Return (x, y) of the center of cell containing provided text 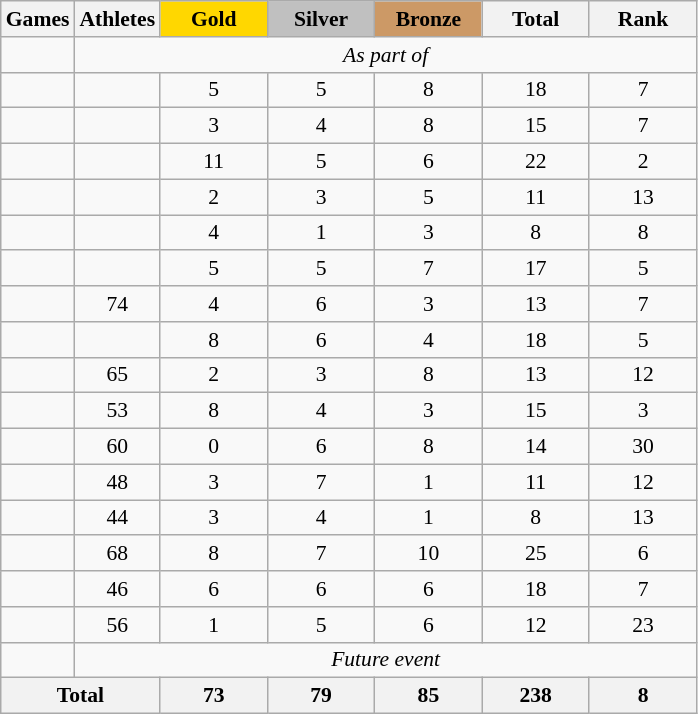
As part of (385, 55)
22 (536, 162)
Bronze (428, 19)
30 (642, 447)
Silver (320, 19)
10 (428, 554)
Future event (385, 660)
68 (117, 554)
14 (536, 447)
Games (38, 19)
74 (117, 304)
56 (117, 625)
48 (117, 482)
85 (428, 696)
Athletes (117, 19)
Rank (642, 19)
46 (117, 589)
60 (117, 447)
0 (214, 447)
53 (117, 411)
25 (536, 554)
23 (642, 625)
17 (536, 269)
65 (117, 375)
44 (117, 518)
Gold (214, 19)
73 (214, 696)
238 (536, 696)
79 (320, 696)
